Locate the cell with the specified text and output its (X, Y) center coordinate. 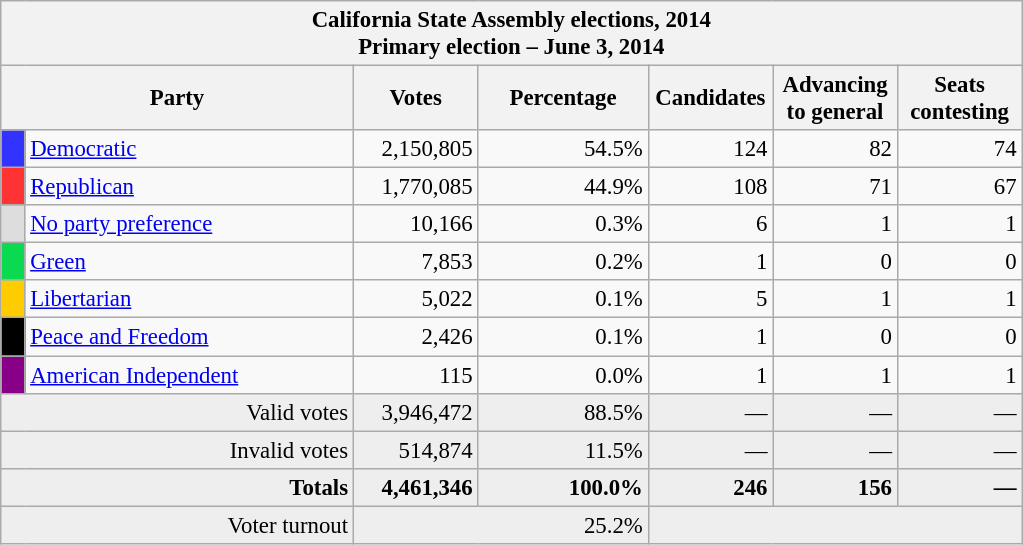
67 (960, 187)
Seats contesting (960, 98)
Candidates (710, 98)
156 (836, 487)
108 (710, 187)
11.5% (563, 450)
7,853 (416, 262)
82 (836, 149)
124 (710, 149)
3,946,472 (416, 412)
1,770,085 (416, 187)
Percentage (563, 98)
71 (836, 187)
American Independent (189, 375)
0.3% (563, 224)
Republican (189, 187)
246 (710, 487)
Voter turnout (178, 525)
No party preference (189, 224)
44.9% (563, 187)
California State Assembly elections, 2014Primary election – June 3, 2014 (512, 34)
100.0% (563, 487)
514,874 (416, 450)
0.0% (563, 375)
0.2% (563, 262)
6 (710, 224)
Peace and Freedom (189, 337)
115 (416, 375)
10,166 (416, 224)
5 (710, 299)
54.5% (563, 149)
Votes (416, 98)
Democratic (189, 149)
74 (960, 149)
25.2% (500, 525)
2,150,805 (416, 149)
Libertarian (189, 299)
Totals (178, 487)
Green (189, 262)
Invalid votes (178, 450)
88.5% (563, 412)
Party (178, 98)
4,461,346 (416, 487)
2,426 (416, 337)
Valid votes (178, 412)
Advancing to general (836, 98)
5,022 (416, 299)
